Return the (X, Y) coordinate for the center point of the cell that contains the specified text.  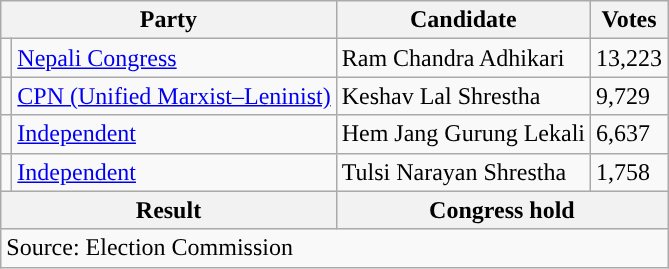
Nepali Congress (174, 58)
Hem Jang Gurung Lekali (463, 134)
Votes (630, 20)
CPN (Unified Marxist–Leninist) (174, 96)
Result (168, 210)
9,729 (630, 96)
Congress hold (502, 210)
Party (168, 20)
1,758 (630, 172)
Tulsi Narayan Shrestha (463, 172)
Candidate (463, 20)
Keshav Lal Shrestha (463, 96)
6,637 (630, 134)
Source: Election Commission (334, 248)
Ram Chandra Adhikari (463, 58)
13,223 (630, 58)
